Provide the [X, Y] coordinate of the cell's center where the given text is located.  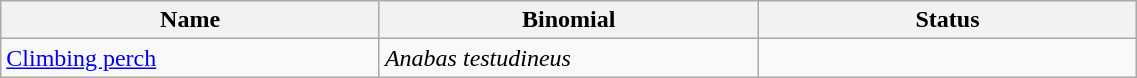
Name [190, 20]
Binomial [568, 20]
Status [948, 20]
Anabas testudineus [568, 58]
Climbing perch [190, 58]
